Return the [X, Y] coordinate for the center point of the cell that contains the specified text.  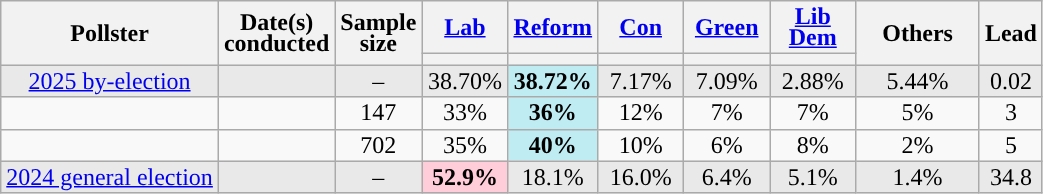
Con [641, 28]
38.70% [465, 81]
6.4% [727, 177]
2025 by-election [110, 81]
2% [918, 145]
36% [553, 113]
6% [727, 145]
Pollster [110, 33]
52.9% [465, 177]
38.72% [553, 81]
8% [813, 145]
0.02 [1010, 81]
Reform [553, 28]
10% [641, 145]
40% [553, 145]
35% [465, 145]
16.0% [641, 177]
7.17% [641, 81]
Others [918, 33]
5.44% [918, 81]
Lab [465, 28]
2.88% [813, 81]
Date(s)conducted [276, 33]
Lib Dem [813, 28]
5 [1010, 145]
Lead [1010, 33]
2024 general election [110, 177]
Green [727, 28]
34.8 [1010, 177]
12% [641, 113]
7.09% [727, 81]
3 [1010, 113]
147 [378, 113]
1.4% [918, 177]
Samplesize [378, 33]
5% [918, 113]
18.1% [553, 177]
5.1% [813, 177]
702 [378, 145]
33% [465, 113]
